Capture the cell that displays the provided text and extract its (X, Y) central coordinate. 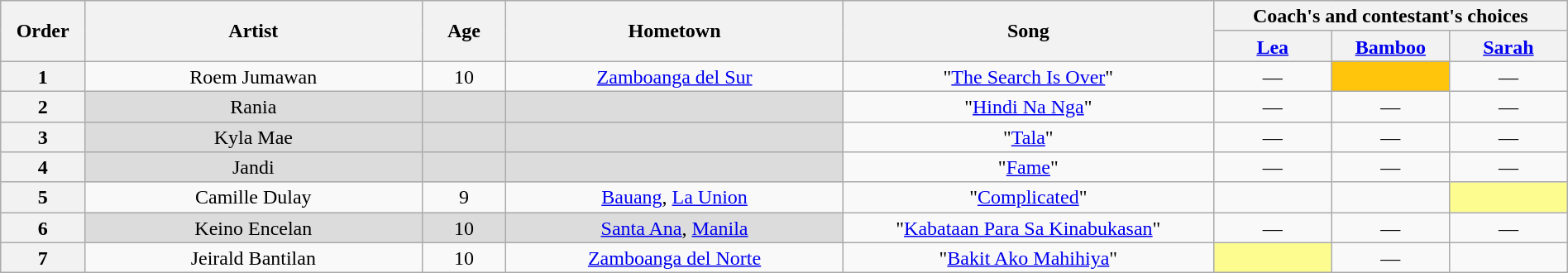
"Fame" (1028, 167)
Lea (1272, 46)
4 (43, 167)
3 (43, 137)
"Bakit Ako Mahihiya" (1028, 258)
1 (43, 76)
"Complicated" (1028, 197)
Bamboo (1391, 46)
Jeirald Bantilan (253, 258)
Age (464, 31)
9 (464, 197)
Roem Jumawan (253, 76)
2 (43, 106)
7 (43, 258)
Rania (253, 106)
Coach's and contestant's choices (1390, 17)
"The Search Is Over" (1028, 76)
Order (43, 31)
"Tala" (1028, 137)
Bauang, La Union (675, 197)
Santa Ana, Manila (675, 228)
Zamboanga del Norte (675, 258)
Song (1028, 31)
Keino Encelan (253, 228)
Kyla Mae (253, 137)
6 (43, 228)
Hometown (675, 31)
Sarah (1508, 46)
"Kabataan Para Sa Kinabukasan" (1028, 228)
Jandi (253, 167)
"Hindi Na Nga" (1028, 106)
5 (43, 197)
Camille Dulay (253, 197)
Artist (253, 31)
Zamboanga del Sur (675, 76)
